Extract the [x, y] coordinate from the center of the cell holding the provided text.  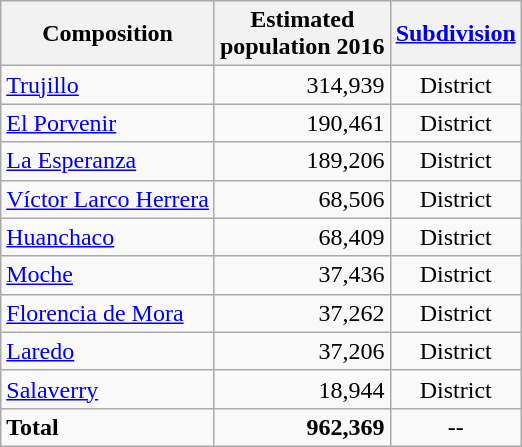
37,206 [302, 351]
Huanchaco [108, 237]
Laredo [108, 351]
Subdivision [456, 34]
Trujillo [108, 85]
Estimated population 2016 [302, 34]
Salaverry [108, 389]
37,436 [302, 275]
Florencia de Mora [108, 313]
Total [108, 427]
189,206 [302, 161]
190,461 [302, 123]
La Esperanza [108, 161]
El Porvenir [108, 123]
314,939 [302, 85]
37,262 [302, 313]
-- [456, 427]
Moche [108, 275]
68,506 [302, 199]
18,944 [302, 389]
Composition [108, 34]
Víctor Larco Herrera [108, 199]
962,369 [302, 427]
68,409 [302, 237]
